Capture the cell that displays the provided text and extract its (X, Y) central coordinate. 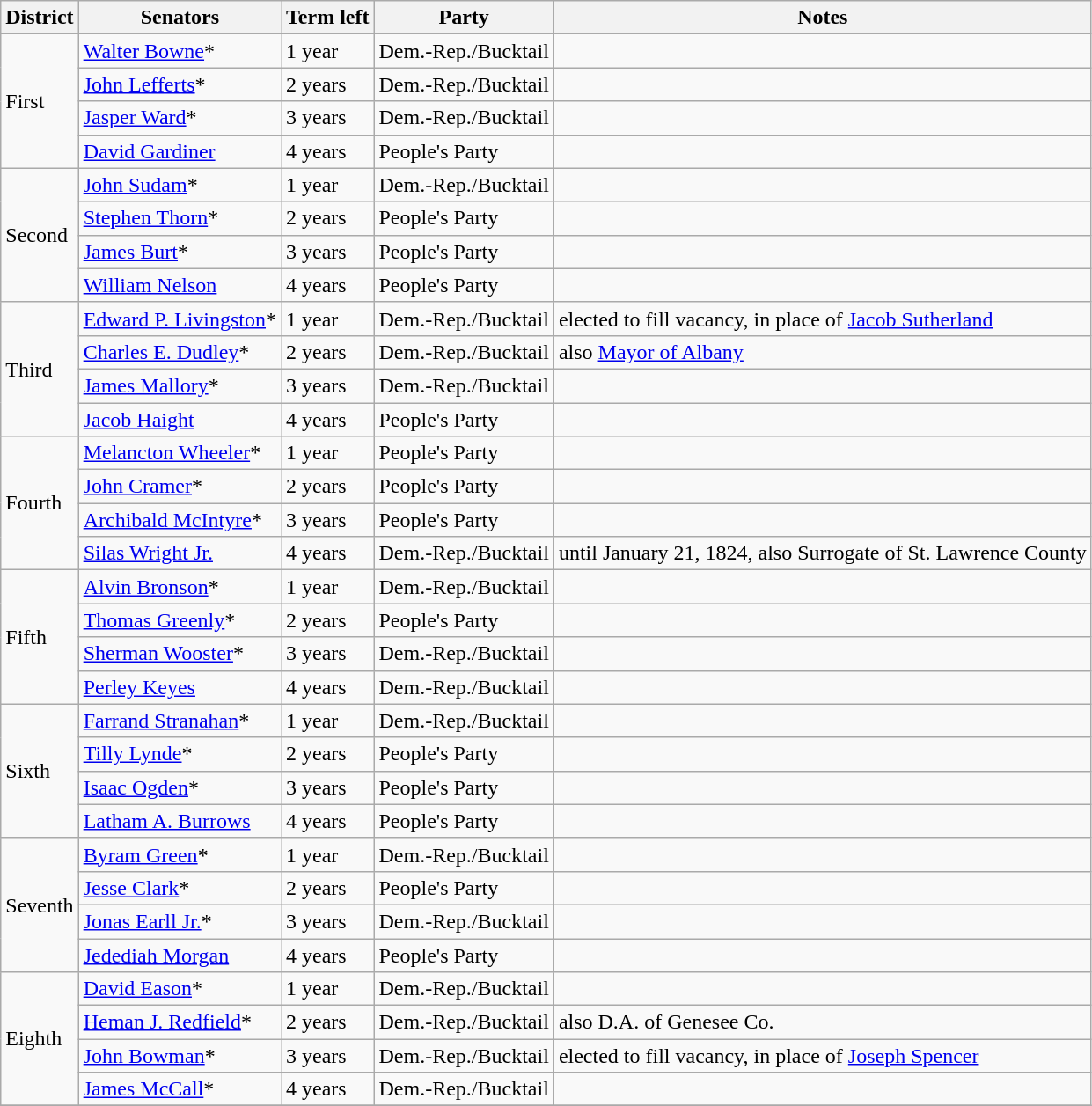
Sixth (40, 771)
James Mallory* (180, 385)
David Eason* (180, 989)
Seventh (40, 905)
Farrand Stranahan* (180, 721)
Jesse Clark* (180, 888)
Heman J. Redfield* (180, 1022)
also D.A. of Genesee Co. (822, 1022)
Notes (822, 18)
elected to fill vacancy, in place of Joseph Spencer (822, 1056)
Melancton Wheeler* (180, 453)
Jonas Earll Jr.* (180, 921)
Jasper Ward* (180, 118)
Fifth (40, 637)
John Cramer* (180, 487)
John Sudam* (180, 185)
Term left (327, 18)
David Gardiner (180, 151)
Latham A. Burrows (180, 821)
also Mayor of Albany (822, 352)
Jacob Haight (180, 420)
Charles E. Dudley* (180, 352)
until January 21, 1824, also Surrogate of St. Lawrence County (822, 553)
Byram Green* (180, 854)
Alvin Bronson* (180, 587)
Eighth (40, 1039)
Edward P. Livingston* (180, 319)
Third (40, 369)
Second (40, 235)
James Burt* (180, 252)
William Nelson (180, 285)
Sherman Wooster* (180, 654)
Thomas Greenly* (180, 620)
Perley Keyes (180, 687)
First (40, 101)
Fourth (40, 503)
Jedediah Morgan (180, 955)
Walter Bowne* (180, 51)
Isaac Ogden* (180, 787)
Archibald McIntyre* (180, 520)
Stephen Thorn* (180, 218)
Silas Wright Jr. (180, 553)
elected to fill vacancy, in place of Jacob Sutherland (822, 319)
John Lefferts* (180, 84)
Party (464, 18)
Senators (180, 18)
James McCall* (180, 1089)
Tilly Lynde* (180, 754)
John Bowman* (180, 1056)
District (40, 18)
